Provide the (X, Y) coordinate of the cell's center where the given text is located.  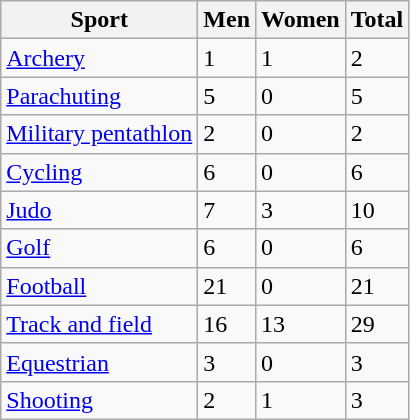
Shooting (100, 400)
Golf (100, 248)
Judo (100, 210)
Football (100, 286)
Women (301, 20)
Total (377, 20)
Men (227, 20)
Cycling (100, 172)
13 (301, 324)
Track and field (100, 324)
Sport (100, 20)
Parachuting (100, 96)
7 (227, 210)
Military pentathlon (100, 134)
Equestrian (100, 362)
10 (377, 210)
16 (227, 324)
29 (377, 324)
Archery (100, 58)
